Pinpoint the cell where the given text exists, returning its (x, y) midpoint coordinate. 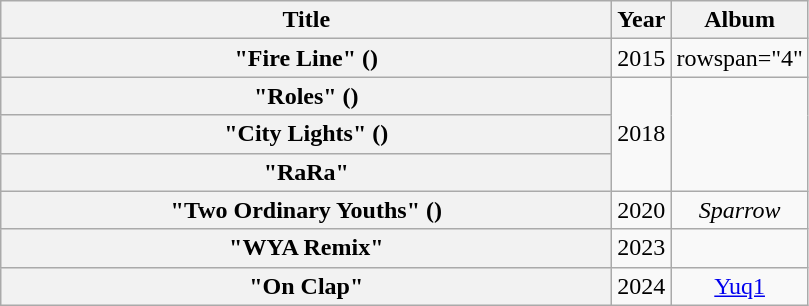
Title (306, 20)
"Roles" () (306, 96)
"Fire Line" () (306, 58)
2018 (642, 134)
"Two Ordinary Youths" () (306, 210)
2020 (642, 210)
"WYA Remix" (306, 248)
Year (642, 20)
"On Clap" (306, 286)
"City Lights" () (306, 134)
Sparrow (740, 210)
Album (740, 20)
2023 (642, 248)
2024 (642, 286)
2015 (642, 58)
"RaRa" (306, 172)
Yuq1 (740, 286)
rowspan="4" (740, 58)
